Capture the cell that displays the provided text and extract its [x, y] central coordinate. 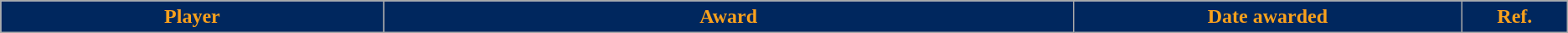
Award [729, 17]
Player [193, 17]
Ref. [1514, 17]
Date awarded [1267, 17]
